Extract the (x, y) coordinate from the center of the cell holding the provided text.  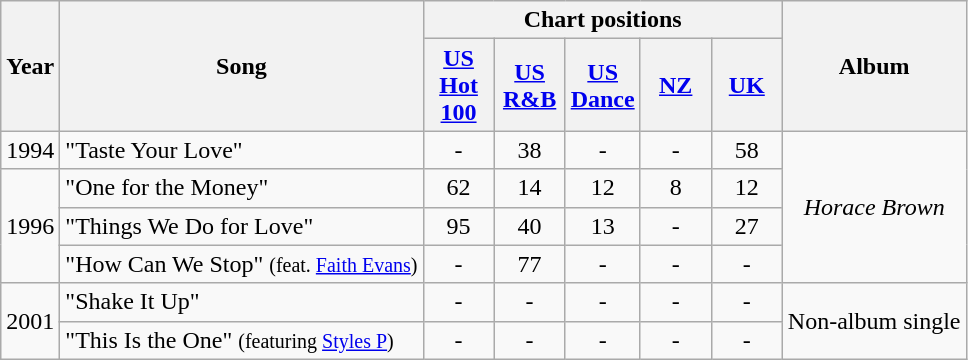
"Things We Do for Love" (242, 226)
1996 (30, 226)
77 (530, 264)
38 (530, 150)
1994 (30, 150)
62 (458, 188)
8 (676, 188)
Horace Brown (874, 207)
Song (242, 66)
"Shake It Up" (242, 302)
Non-album single (874, 321)
13 (602, 226)
Album (874, 66)
Year (30, 66)
14 (530, 188)
"Taste Your Love" (242, 150)
"This Is the One" (featuring Styles P) (242, 340)
95 (458, 226)
40 (530, 226)
Chart positions (602, 20)
"How Can We Stop" (feat. Faith Evans) (242, 264)
US Dance (602, 85)
UK (746, 85)
NZ (676, 85)
2001 (30, 321)
58 (746, 150)
US R&B (530, 85)
US Hot 100 (458, 85)
27 (746, 226)
"One for the Money" (242, 188)
